From the cell containing the given text, extract its center point as (X, Y) coordinate. 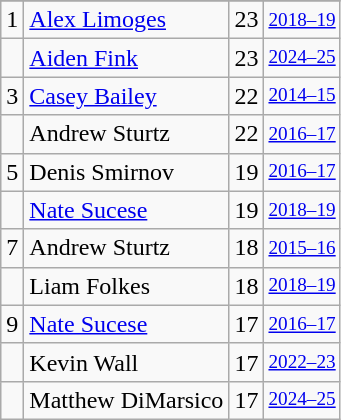
2022–23 (302, 362)
Casey Bailey (126, 96)
7 (12, 248)
Liam Folkes (126, 286)
2015–16 (302, 248)
2014–15 (302, 96)
Aiden Fink (126, 58)
5 (12, 172)
Kevin Wall (126, 362)
9 (12, 324)
Alex Limoges (126, 20)
Denis Smirnov (126, 172)
Matthew DiMarsico (126, 400)
1 (12, 20)
3 (12, 96)
